Pinpoint the cell where the given text exists, returning its [x, y] midpoint coordinate. 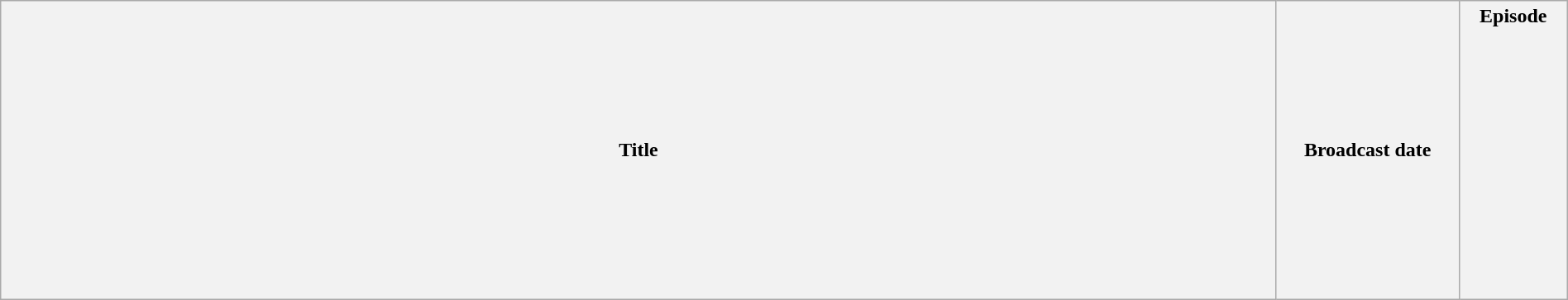
Title [638, 150]
Episode [1513, 150]
Broadcast date [1368, 150]
